Provide the [X, Y] coordinate of the cell's center where the given text is located.  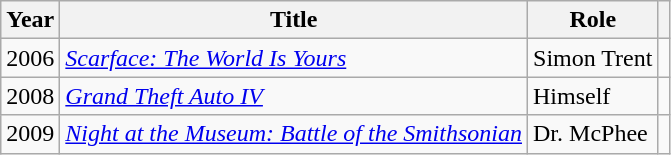
Role [593, 20]
2006 [30, 58]
Title [294, 20]
Night at the Museum: Battle of the Smithsonian [294, 134]
Simon Trent [593, 58]
Grand Theft Auto IV [294, 96]
2008 [30, 96]
Dr. McPhee [593, 134]
2009 [30, 134]
Year [30, 20]
Himself [593, 96]
Scarface: The World Is Yours [294, 58]
